For the text-containing cell, return its midpoint in (X, Y) coordinate format. 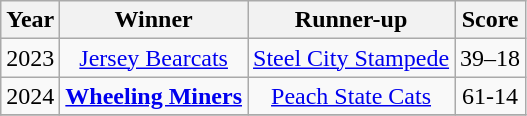
61-14 (490, 96)
Jersey Bearcats (154, 58)
Winner (154, 20)
Year (30, 20)
2024 (30, 96)
Wheeling Miners (154, 96)
Steel City Stampede (352, 58)
Runner-up (352, 20)
Score (490, 20)
39–18 (490, 58)
Peach State Cats (352, 96)
2023 (30, 58)
